Detect which cell encompasses the target text, then output its [x, y] center coordinate. 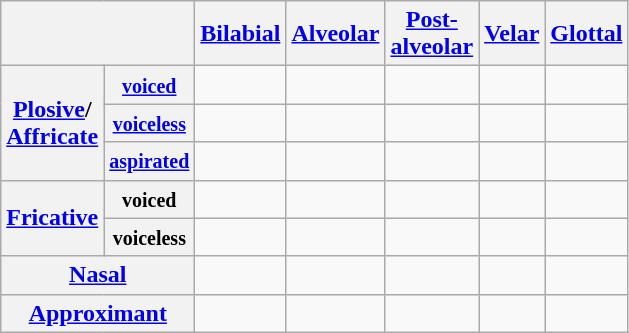
Fricative [52, 218]
Bilabial [240, 34]
Approximant [98, 313]
Glottal [586, 34]
Plosive/Affricate [52, 123]
aspirated [150, 161]
Velar [512, 34]
Nasal [98, 275]
Alveolar [336, 34]
Post-alveolar [432, 34]
